Determine the [X, Y] coordinate at the center of the cell enclosing the given text.  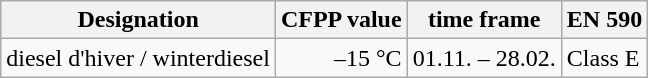
01.11. – 28.02. [484, 58]
EN 590 [604, 20]
diesel d'hiver / winterdiesel [138, 58]
CFPP value [341, 20]
time frame [484, 20]
–15 °C [341, 58]
Class E [604, 58]
Designation [138, 20]
